Return (X, Y) of the center of cell containing provided text 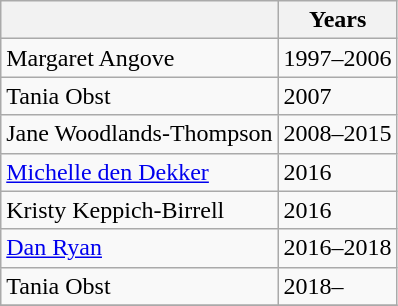
1997–2006 (338, 58)
Jane Woodlands-Thompson (140, 134)
2008–2015 (338, 134)
Years (338, 20)
2007 (338, 96)
Michelle den Dekker (140, 172)
Dan Ryan (140, 248)
Kristy Keppich-Birrell (140, 210)
2016–2018 (338, 248)
2018– (338, 286)
Margaret Angove (140, 58)
